Provide the (x, y) coordinate of the cell's center where the given text is located.  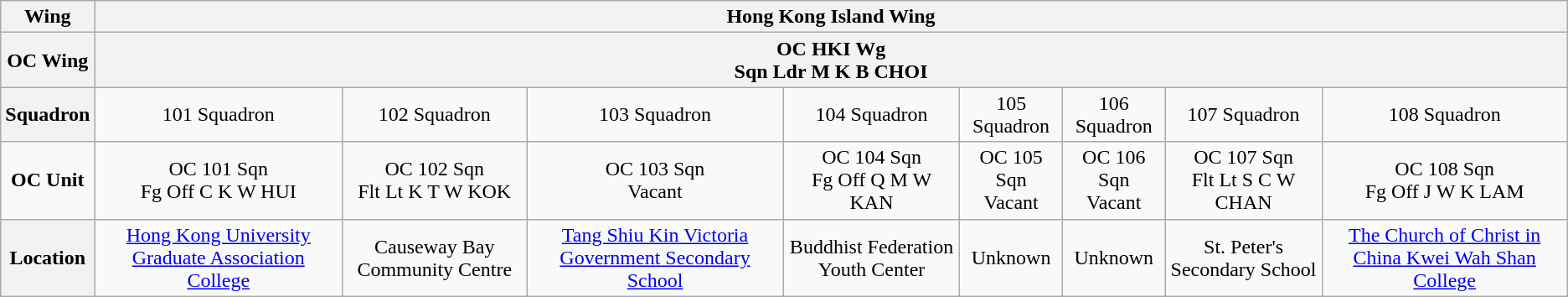
OC 104 SqnFg Off Q M W KAN (871, 180)
The Church of Christ in China Kwei Wah Shan College (1444, 258)
104 Squadron (871, 114)
103 Squadron (655, 114)
106 Squadron (1114, 114)
OC Wing (48, 60)
Location (48, 258)
OC HKI WgSqn Ldr M K B CHOI (831, 60)
OC 108 SqnFg Off J W K LAM (1444, 180)
108 Squadron (1444, 114)
Buddhist Federation Youth Center (871, 258)
Squadron (48, 114)
107 Squadron (1243, 114)
Hong Kong University Graduate Association College (219, 258)
105 Squadron (1012, 114)
101 Squadron (219, 114)
Hong Kong Island Wing (831, 17)
OC 101 SqnFg Off C K W HUI (219, 180)
St. Peter's Secondary School (1243, 258)
OC 107 SqnFlt Lt S C W CHAN (1243, 180)
Wing (48, 17)
OC 102 SqnFlt Lt K T W KOK (435, 180)
OC 105 SqnVacant (1012, 180)
OC 103 SqnVacant (655, 180)
102 Squadron (435, 114)
OC Unit (48, 180)
Tang Shiu Kin Victoria Government Secondary School (655, 258)
Causeway Bay Community Centre (435, 258)
OC 106 SqnVacant (1114, 180)
